Extract the (x, y) coordinate from the center of the cell holding the provided text.  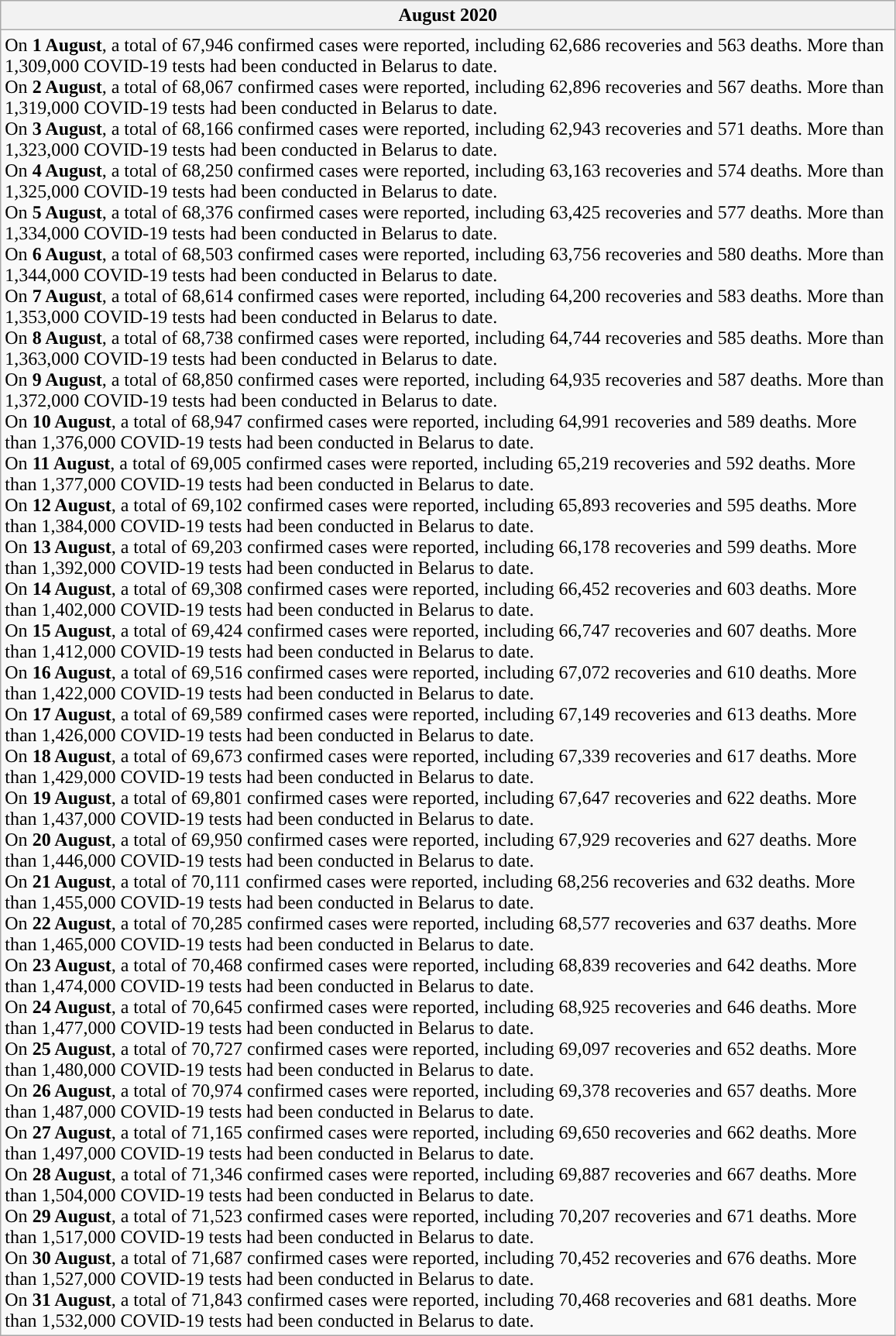
August 2020 (448, 15)
